Scan for the cell matching the given text and deliver its (X, Y) coordinate at center. 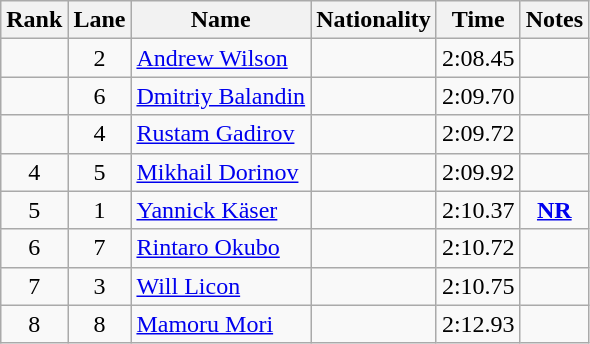
Andrew Wilson (221, 58)
Rustam Gadirov (221, 134)
Yannick Käser (221, 210)
3 (100, 286)
Will Licon (221, 286)
Name (221, 20)
2:10.72 (478, 248)
2:09.72 (478, 134)
2:08.45 (478, 58)
Dmitriy Balandin (221, 96)
Mamoru Mori (221, 324)
NR (554, 210)
Lane (100, 20)
2:10.37 (478, 210)
2:10.75 (478, 286)
Rintaro Okubo (221, 248)
1 (100, 210)
Mikhail Dorinov (221, 172)
2:09.92 (478, 172)
Rank (34, 20)
Nationality (374, 20)
Notes (554, 20)
2 (100, 58)
Time (478, 20)
2:09.70 (478, 96)
2:12.93 (478, 324)
